Extract the (x, y) coordinate from the center of the cell holding the provided text.  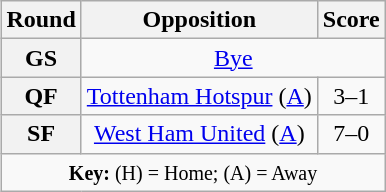
Score (351, 20)
Tottenham Hotspur (A) (199, 96)
QF (41, 96)
GS (41, 58)
3–1 (351, 96)
SF (41, 134)
Round (41, 20)
7–0 (351, 134)
Key: (H) = Home; (A) = Away (193, 172)
West Ham United (A) (199, 134)
Opposition (199, 20)
Bye (233, 58)
